Determine the (x, y) coordinate at the center of the cell enclosing the given text.  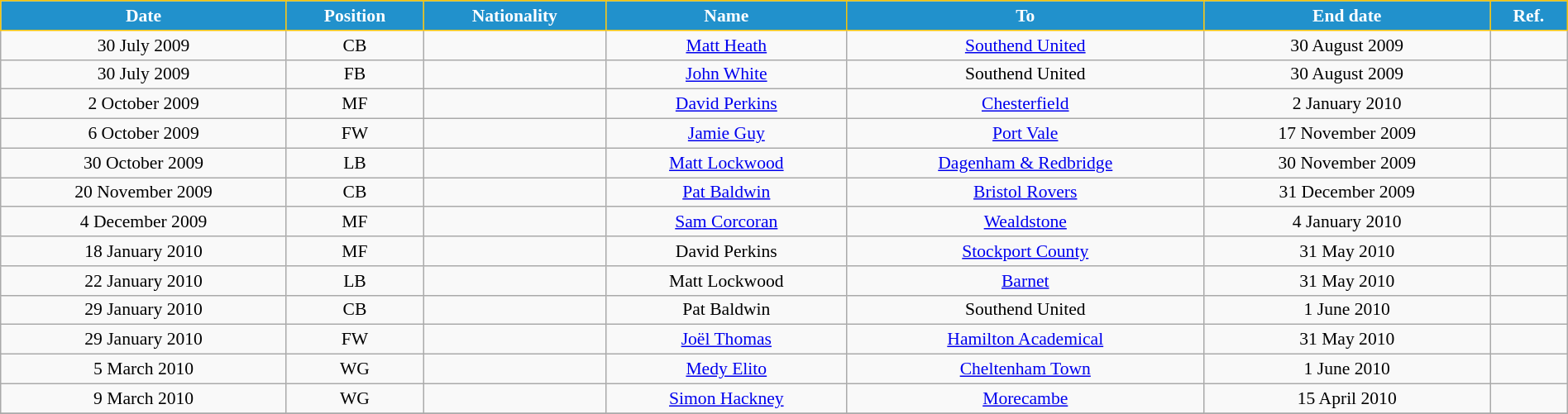
Jamie Guy (726, 134)
18 January 2010 (144, 251)
Simon Hackney (726, 398)
Name (726, 16)
30 November 2009 (1347, 163)
2 October 2009 (144, 104)
Nationality (514, 16)
6 October 2009 (144, 134)
4 January 2010 (1347, 222)
Position (354, 16)
Stockport County (1025, 251)
22 January 2010 (144, 281)
Medy Elito (726, 369)
Sam Corcoran (726, 222)
Joël Thomas (726, 340)
Ref. (1529, 16)
Matt Heath (726, 45)
20 November 2009 (144, 193)
15 April 2010 (1347, 398)
Cheltenham Town (1025, 369)
Dagenham & Redbridge (1025, 163)
Morecambe (1025, 398)
Port Vale (1025, 134)
End date (1347, 16)
Date (144, 16)
Hamilton Academical (1025, 340)
17 November 2009 (1347, 134)
FB (354, 74)
30 October 2009 (144, 163)
To (1025, 16)
Wealdstone (1025, 222)
31 December 2009 (1347, 193)
5 March 2010 (144, 369)
Bristol Rovers (1025, 193)
John White (726, 74)
2 January 2010 (1347, 104)
Barnet (1025, 281)
4 December 2009 (144, 222)
9 March 2010 (144, 398)
Chesterfield (1025, 104)
